Detect which cell encompasses the target text, then output its [X, Y] center coordinate. 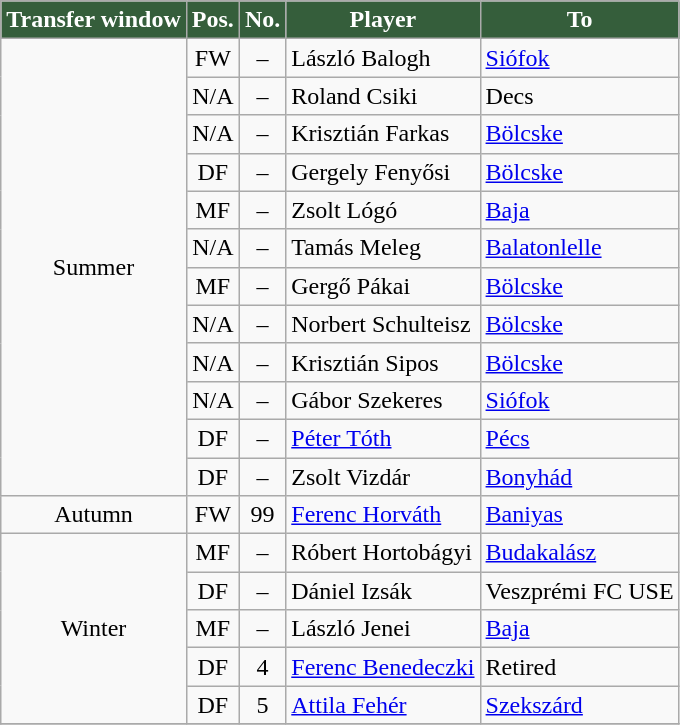
Péter Tóth [383, 438]
Autumn [94, 515]
No. [262, 20]
Gergő Pákai [383, 286]
Pécs [580, 438]
5 [262, 705]
Attila Fehér [383, 705]
Ferenc Horváth [383, 515]
László Balogh [383, 58]
Gábor Szekeres [383, 400]
Ferenc Benedeczki [383, 667]
99 [262, 515]
László Jenei [383, 629]
Zsolt Vizdár [383, 477]
Gergely Fenyősi [383, 172]
Szekszárd [580, 705]
Pos. [212, 20]
4 [262, 667]
Zsolt Lógó [383, 210]
Budakalász [580, 553]
To [580, 20]
Summer [94, 268]
Winter [94, 629]
Transfer window [94, 20]
Retired [580, 667]
Veszprémi FC USE [580, 591]
Krisztián Farkas [383, 134]
Róbert Hortobágyi [383, 553]
Baniyas [580, 515]
Norbert Schulteisz [383, 324]
Player [383, 20]
Bonyhád [580, 477]
Roland Csiki [383, 96]
Dániel Izsák [383, 591]
Decs [580, 96]
Krisztián Sipos [383, 362]
Tamás Meleg [383, 248]
Balatonlelle [580, 248]
